Return [x, y] of the center of cell containing provided text 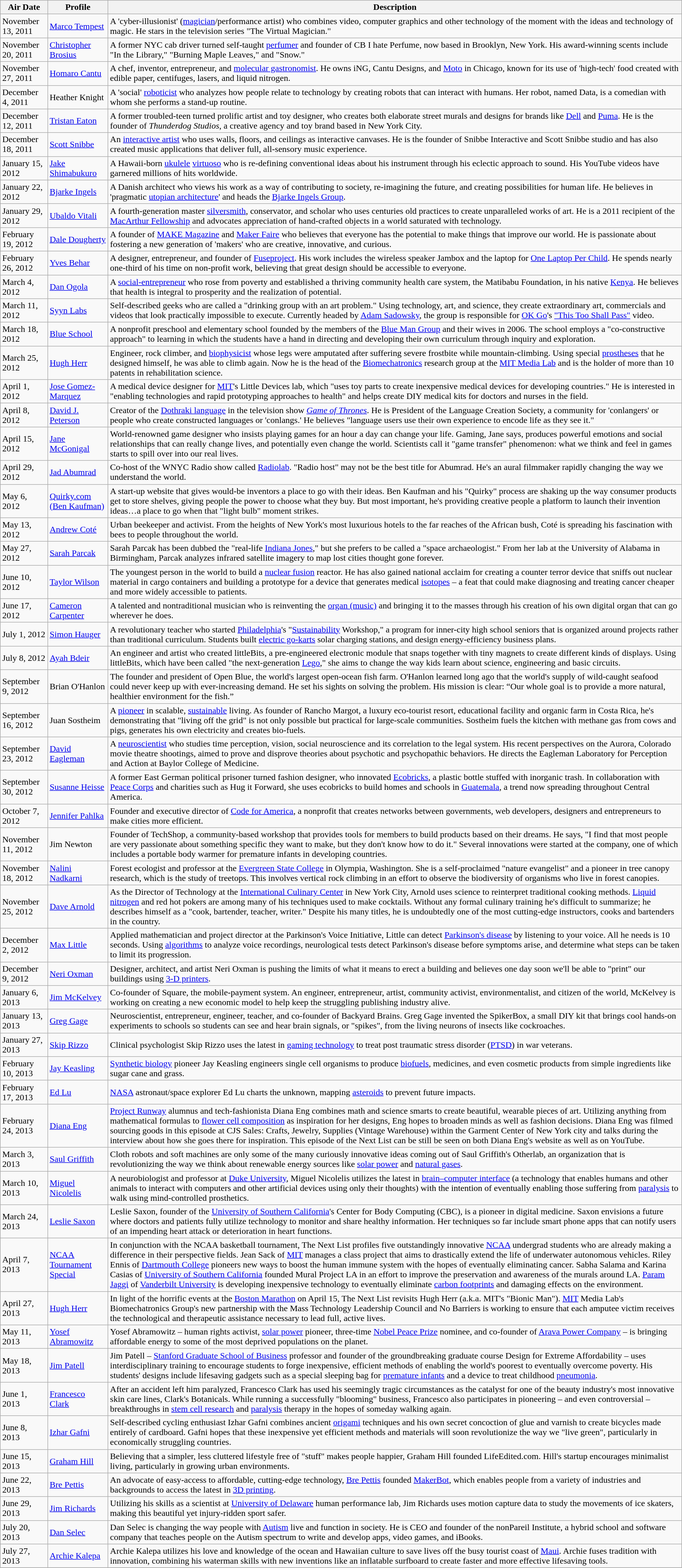
Diana Eng [78, 1126]
Neri Oxman [78, 973]
Ed Lu [78, 1092]
June 22, 2013 [24, 1485]
November 27, 2011 [24, 74]
July 20, 2013 [24, 1532]
June 10, 2012 [24, 582]
Yosef Abramowitz [78, 1337]
June 15, 2013 [24, 1461]
May 6, 2012 [24, 501]
April 27, 2013 [24, 1308]
July 1, 2012 [24, 634]
Jim Richards [78, 1508]
March 4, 2012 [24, 286]
Christopher Brosius [78, 50]
Dan Ogola [78, 286]
Quirky.com (Ben Kaufman) [78, 501]
David J. Peterson [78, 415]
January 29, 2012 [24, 216]
Marco Tempest [78, 26]
Syyn Labs [78, 310]
Bre Pettis [78, 1485]
Jose Gomez-Marquez [78, 391]
May 11, 2013 [24, 1337]
Profile [78, 7]
November 18, 2012 [24, 873]
April 1, 2012 [24, 391]
Leslie Saxon [78, 1222]
February 17, 2013 [24, 1092]
February 19, 2012 [24, 239]
Scott Snibbe [78, 144]
September 9, 2012 [24, 686]
February 24, 2013 [24, 1126]
February 10, 2013 [24, 1068]
Dale Dougherty [78, 239]
February 26, 2012 [24, 263]
Juan Sostheim [78, 720]
Sarah Parcak [78, 553]
June 1, 2013 [24, 1399]
September 30, 2012 [24, 787]
Jake Shimabukuro [78, 168]
September 23, 2012 [24, 754]
Clinical psychologist Skip Rizzo uses the latest in gaming technology to treat post traumatic stress disorder (PTSD) in war veterans. [395, 1045]
Homaro Cantu [78, 74]
May 18, 2013 [24, 1365]
November 13, 2011 [24, 26]
Francesco Clark [78, 1399]
November 25, 2012 [24, 906]
January 13, 2013 [24, 1021]
Tristan Eaton [78, 121]
April 29, 2012 [24, 472]
Susanne Heisse [78, 787]
December 2, 2012 [24, 945]
Jim McKelvey [78, 997]
Simon Hauger [78, 634]
Andrew Coté [78, 530]
March 11, 2012 [24, 310]
Skip Rizzo [78, 1045]
January 15, 2012 [24, 168]
July 8, 2012 [24, 658]
May 27, 2012 [24, 553]
Jad Abumrad [78, 472]
January 6, 2013 [24, 997]
Brian O'Hanlon [78, 686]
September 16, 2012 [24, 720]
May 13, 2012 [24, 530]
Jane McGonigal [78, 444]
Cameron Carpenter [78, 611]
Ubaldo Vitali [78, 216]
Dave Arnold [78, 906]
Blue School [78, 334]
Graham Hill [78, 1461]
Greg Gage [78, 1021]
Description [395, 7]
October 7, 2012 [24, 816]
Nalini Nadkarni [78, 873]
Taylor Wilson [78, 582]
Heather Knight [78, 97]
January 22, 2012 [24, 192]
Bjarke Ingels [78, 192]
Jennifer Pahlka [78, 816]
Ayah Bdeir [78, 658]
NASA astronaut/space explorer Ed Lu charts the unknown, mapping asteroids to prevent future impacts. [395, 1092]
December 18, 2011 [24, 144]
March 24, 2013 [24, 1222]
Max Little [78, 945]
April 7, 2013 [24, 1265]
December 9, 2012 [24, 973]
Izhar Gafni [78, 1432]
Jim Newton [78, 844]
NCAA Tournament Special [78, 1265]
Jim Patell [78, 1365]
March 10, 2013 [24, 1188]
April 8, 2012 [24, 415]
June 8, 2013 [24, 1432]
Yves Behar [78, 263]
Air Date [24, 7]
December 12, 2011 [24, 121]
November 20, 2011 [24, 50]
Miguel Nicolelis [78, 1188]
July 27, 2013 [24, 1556]
Dan Selec [78, 1532]
November 11, 2012 [24, 844]
Jay Keasling [78, 1068]
David Eagleman [78, 754]
April 15, 2012 [24, 444]
Archie Kalepa [78, 1556]
January 27, 2013 [24, 1045]
June 17, 2012 [24, 611]
March 25, 2012 [24, 363]
December 4, 2011 [24, 97]
June 29, 2013 [24, 1508]
Saul Griffith [78, 1159]
March 3, 2013 [24, 1159]
March 18, 2012 [24, 334]
